Search for the cell housing the specified text and yield its (x, y) center coordinate. 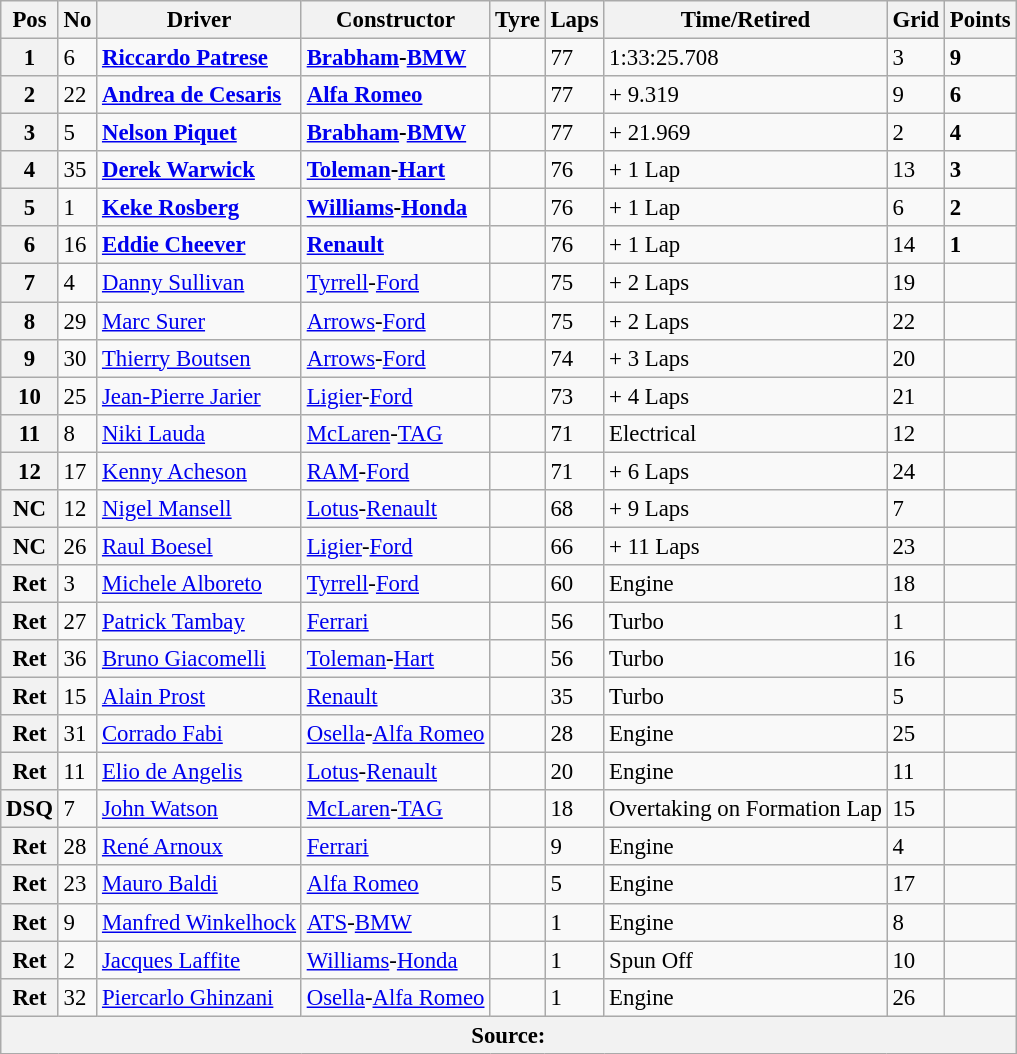
19 (916, 283)
Grid (916, 20)
+ 21.969 (746, 133)
Nigel Mansell (200, 509)
Kenny Acheson (200, 471)
60 (574, 584)
27 (77, 621)
Spun Off (746, 960)
Mauro Baldi (200, 885)
1:33:25.708 (746, 58)
RAM-Ford (395, 471)
Tyre (518, 20)
14 (916, 245)
32 (77, 997)
24 (916, 471)
Manfred Winkelhock (200, 922)
Points (980, 20)
Pos (30, 20)
Michele Alboreto (200, 584)
Marc Surer (200, 321)
66 (574, 546)
Nelson Piquet (200, 133)
Overtaking on Formation Lap (746, 809)
Piercarlo Ghinzani (200, 997)
DSQ (30, 809)
+ 9.319 (746, 95)
Constructor (395, 20)
Elio de Angelis (200, 772)
+ 9 Laps (746, 509)
74 (574, 358)
Riccardo Patrese (200, 58)
Eddie Cheever (200, 245)
René Arnoux (200, 847)
Keke Rosberg (200, 208)
Patrick Tambay (200, 621)
Driver (200, 20)
Bruno Giacomelli (200, 659)
13 (916, 170)
73 (574, 396)
Laps (574, 20)
Source: (508, 1035)
Danny Sullivan (200, 283)
Time/Retired (746, 20)
+ 11 Laps (746, 546)
+ 3 Laps (746, 358)
Niki Lauda (200, 433)
29 (77, 321)
Derek Warwick (200, 170)
+ 6 Laps (746, 471)
Jean-Pierre Jarier (200, 396)
Electrical (746, 433)
36 (77, 659)
Thierry Boutsen (200, 358)
31 (77, 734)
Alain Prost (200, 697)
John Watson (200, 809)
Andrea de Cesaris (200, 95)
Raul Boesel (200, 546)
21 (916, 396)
68 (574, 509)
Corrado Fabi (200, 734)
+ 4 Laps (746, 396)
ATS-BMW (395, 922)
30 (77, 358)
No (77, 20)
Jacques Laffite (200, 960)
